For the text-containing cell, return its midpoint in (X, Y) coordinate format. 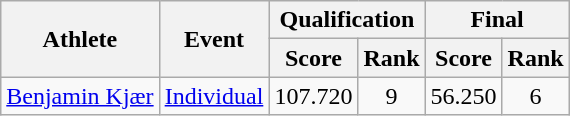
Final (497, 20)
107.720 (314, 96)
9 (392, 96)
Qualification (347, 20)
6 (536, 96)
Event (214, 39)
Benjamin Kjær (80, 96)
Athlete (80, 39)
56.250 (464, 96)
Individual (214, 96)
